Search for the cell housing the specified text and yield its (X, Y) center coordinate. 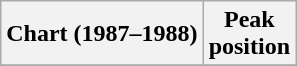
Peakposition (249, 34)
Chart (1987–1988) (102, 34)
